Scan for the cell matching the given text and deliver its (X, Y) coordinate at center. 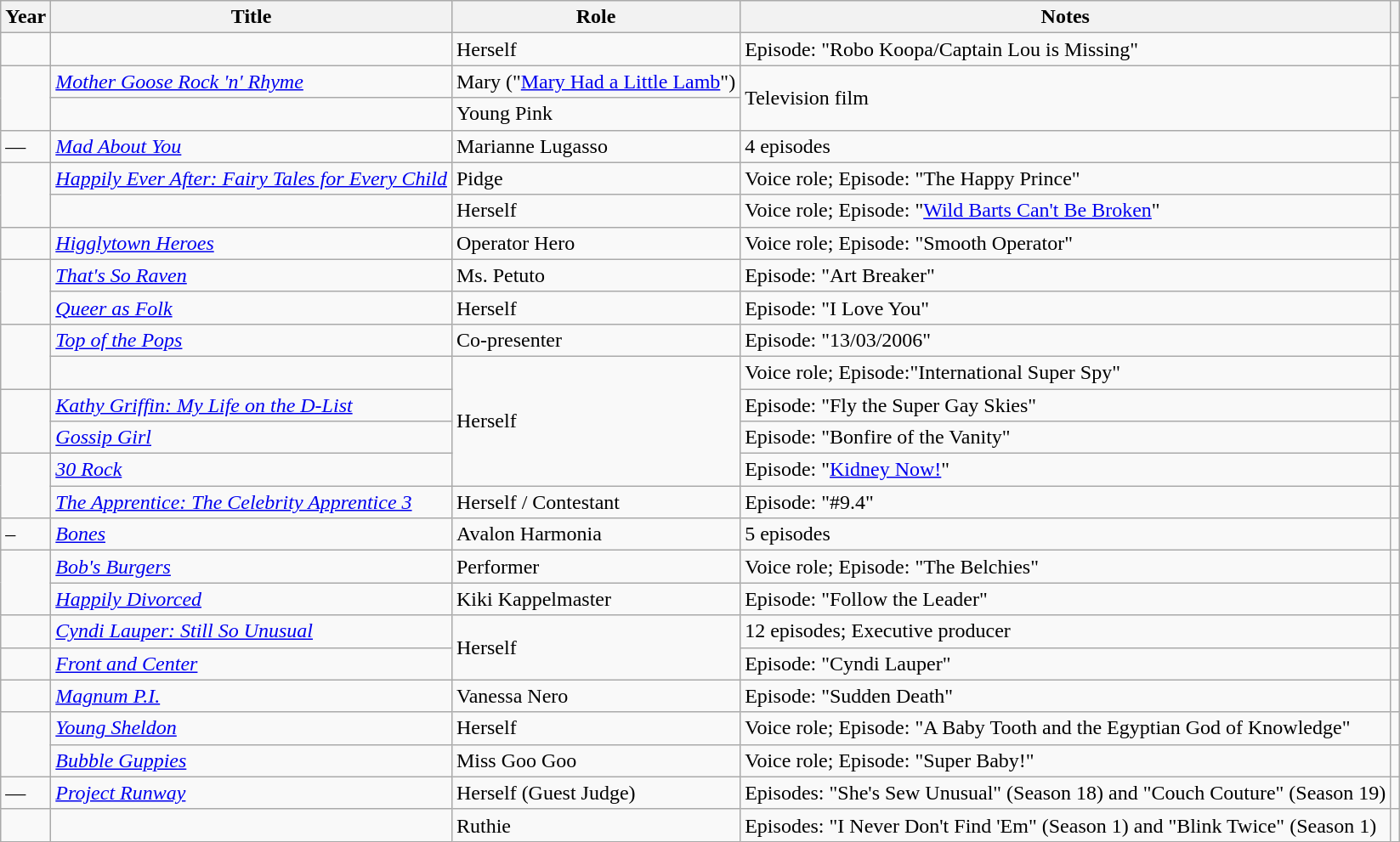
– (26, 534)
Voice role; Episode: "The Belchies" (1066, 567)
Avalon Harmonia (595, 534)
Co-presenter (595, 340)
Young Sheldon (252, 728)
Herself / Contestant (595, 502)
Performer (595, 567)
Episode: "Fly the Super Gay Skies" (1066, 405)
Bubble Guppies (252, 760)
5 episodes (1066, 534)
Episodes: "She's Sew Unusual" (Season 18) and "Couch Couture" (Season 19) (1066, 793)
Episode: "Cyndi Lauper" (1066, 664)
Year (26, 17)
Vanessa Nero (595, 696)
Happily Ever After: Fairy Tales for Every Child (252, 178)
Voice role; Episode: "A Baby Tooth and the Egyptian God of Knowledge" (1066, 728)
Episode: "Robo Koopa/Captain Lou is Missing" (1066, 49)
The Apprentice: The Celebrity Apprentice 3 (252, 502)
Kathy Griffin: My Life on the D-List (252, 405)
Episode: "13/03/2006" (1066, 340)
Project Runway (252, 793)
That's So Raven (252, 275)
Episode: "Bonfire of the Vanity" (1066, 438)
Role (595, 17)
Mad About You (252, 146)
Episode: "I Love You" (1066, 308)
Episode: "Follow the Leader" (1066, 599)
Pidge (595, 178)
Top of the Pops (252, 340)
4 episodes (1066, 146)
Episode: "Kidney Now!" (1066, 470)
Episode: "Sudden Death" (1066, 696)
Mary ("Mary Had a Little Lamb") (595, 82)
Notes (1066, 17)
Television film (1066, 98)
Episode: "#9.4" (1066, 502)
Cyndi Lauper: Still So Unusual (252, 631)
12 episodes; Executive producer (1066, 631)
Front and Center (252, 664)
Marianne Lugasso (595, 146)
Title (252, 17)
Young Pink (595, 114)
Magnum P.I. (252, 696)
Herself (Guest Judge) (595, 793)
Queer as Folk (252, 308)
Happily Divorced (252, 599)
Higglytown Heroes (252, 243)
Episode: "Art Breaker" (1066, 275)
Bob's Burgers (252, 567)
30 Rock (252, 470)
Voice role; Episode: "The Happy Prince" (1066, 178)
Mother Goose Rock 'n' Rhyme (252, 82)
Ruthie (595, 825)
Voice role; Episode: "Super Baby!" (1066, 760)
Kiki Kappelmaster (595, 599)
Voice role; Episode: "Wild Barts Can't Be Broken" (1066, 211)
Ms. Petuto (595, 275)
Episodes: "I Never Don't Find 'Em" (Season 1) and "Blink Twice" (Season 1) (1066, 825)
Operator Hero (595, 243)
Miss Goo Goo (595, 760)
Voice role; Episode: "Smooth Operator" (1066, 243)
Gossip Girl (252, 438)
Bones (252, 534)
Voice role; Episode:"International Super Spy" (1066, 372)
